Find where the given text appears and provide that cell's center as (X, Y) coordinate. 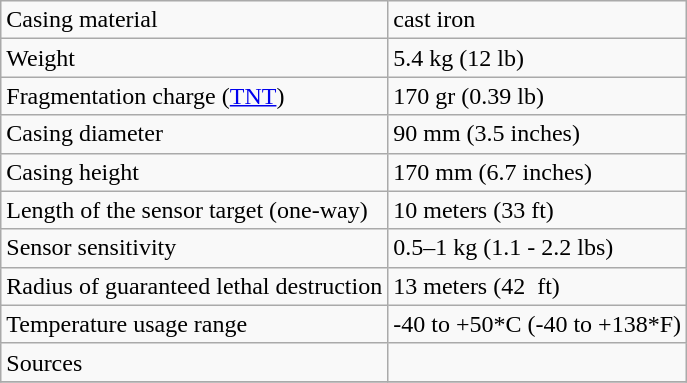
Radius of guaranteed lethal destruction (194, 286)
Fragmentation charge (TNT) (194, 96)
0.5–1 kg (1.1 - 2.2 lbs) (538, 248)
90 mm (3.5 inches) (538, 134)
Weight (194, 58)
Temperature usage range (194, 324)
Sources (194, 362)
Casing material (194, 20)
Casing diameter (194, 134)
10 meters (33 ft) (538, 210)
Length of the sensor target (one-way) (194, 210)
Casing height (194, 172)
5.4 kg (12 lb) (538, 58)
cast iron (538, 20)
Sensor sensitivity (194, 248)
170 mm (6.7 inches) (538, 172)
170 gr (0.39 lb) (538, 96)
13 meters (42 ft) (538, 286)
-40 to +50*C (-40 to +138*F) (538, 324)
